Provide the (X, Y) coordinate of the cell's center where the given text is located.  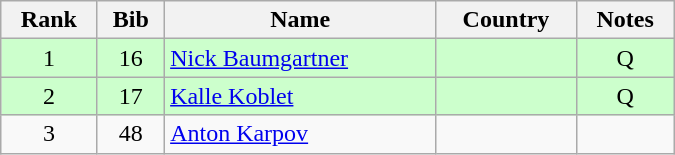
Notes (625, 20)
16 (131, 58)
Rank (49, 20)
3 (49, 134)
48 (131, 134)
2 (49, 96)
Nick Baumgartner (300, 58)
17 (131, 96)
Name (300, 20)
Country (506, 20)
1 (49, 58)
Bib (131, 20)
Kalle Koblet (300, 96)
Anton Karpov (300, 134)
